Find where the given text appears and provide that cell's center as [X, Y] coordinate. 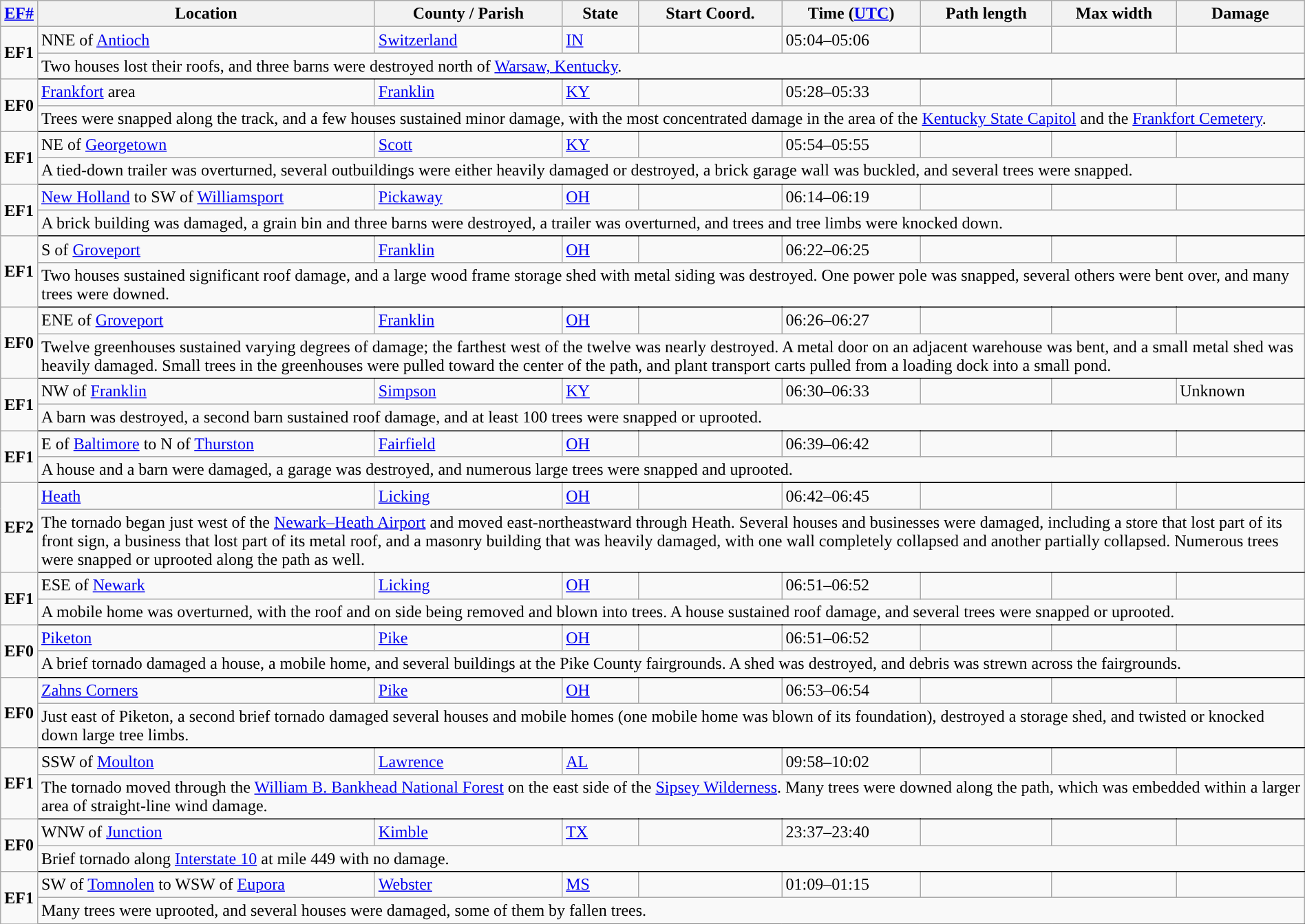
Simpson [468, 391]
County / Parish [468, 14]
Brief tornado along Interstate 10 at mile 449 with no damage. [670, 858]
TX [600, 832]
06:22–06:25 [851, 249]
ESE of Newark [206, 585]
Switzerland [468, 40]
Time (UTC) [851, 14]
06:42–06:45 [851, 496]
A brick building was damaged, a grain bin and three barns were destroyed, a trailer was overturned, and trees and tree limbs were knocked down. [670, 223]
NW of Franklin [206, 391]
S of Groveport [206, 249]
06:53–06:54 [851, 690]
State [600, 14]
09:58–10:02 [851, 761]
Fairfield [468, 444]
06:14–06:19 [851, 197]
05:28–05:33 [851, 92]
IN [600, 40]
Heath [206, 496]
Two houses lost their roofs, and three barns were destroyed north of Warsaw, Kentucky. [670, 66]
Path length [986, 14]
SSW of Moulton [206, 761]
Scott [468, 144]
Max width [1114, 14]
06:39–06:42 [851, 444]
E of Baltimore to N of Thurston [206, 444]
Webster [468, 885]
06:30–06:33 [851, 391]
Damage [1240, 14]
ENE of Groveport [206, 320]
NE of Georgetown [206, 144]
Many trees were uprooted, and several houses were damaged, some of them by fallen trees. [670, 911]
Piketon [206, 638]
06:26–06:27 [851, 320]
Kimble [468, 832]
Zahns Corners [206, 690]
23:37–23:40 [851, 832]
EF2 [19, 528]
01:09–01:15 [851, 885]
Start Coord. [710, 14]
Frankfort area [206, 92]
SW of Tomnolen to WSW of Eupora [206, 885]
Pickaway [468, 197]
05:04–05:06 [851, 40]
A house and a barn were damaged, a garage was destroyed, and numerous large trees were snapped and uprooted. [670, 470]
New Holland to SW of Williamsport [206, 197]
AL [600, 761]
A barn was destroyed, a second barn sustained roof damage, and at least 100 trees were snapped or uprooted. [670, 418]
Unknown [1240, 391]
NNE of Antioch [206, 40]
MS [600, 885]
Location [206, 14]
WNW of Junction [206, 832]
Lawrence [468, 761]
EF# [19, 14]
05:54–05:55 [851, 144]
